Detect which cell encompasses the target text, then output its (x, y) center coordinate. 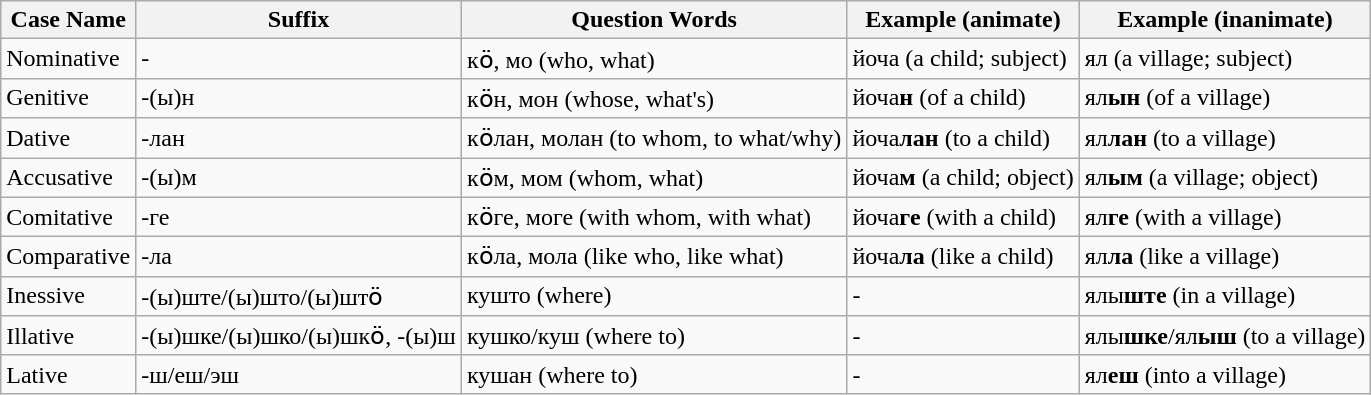
Suffix (299, 20)
-ш/еш/эш (299, 374)
Example (inanimate) (1225, 20)
йочалан (to a child) (963, 138)
ялышке/ялыш (to a village) (1225, 336)
ялге (with a village) (1225, 217)
йочаге (with a child) (963, 217)
кушан (where to) (654, 374)
Comitative (68, 217)
ялыште (in a village) (1225, 296)
кушко/куш (where to) (654, 336)
Dative (68, 138)
йочан (of a child) (963, 98)
Inessive (68, 296)
-лан (299, 138)
яллан (to a village) (1225, 138)
кушто (where) (654, 296)
кӧн, мон (whose, what's) (654, 98)
-(ы)шке/(ы)шко/(ы)шкӧ, -(ы)ш (299, 336)
кӧ, мо (who, what) (654, 59)
Lative (68, 374)
Question Words (654, 20)
ялым (a village; object) (1225, 178)
Illative (68, 336)
-(ы)н (299, 98)
кӧге, моге (with whom, with what) (654, 217)
йоча (a child; subject) (963, 59)
ялеш (into a village) (1225, 374)
кӧлан, молан (to whom, to what/why) (654, 138)
-ге (299, 217)
кӧла, мола (like who, like what) (654, 257)
йочала (like a child) (963, 257)
йочам (a child; object) (963, 178)
Genitive (68, 98)
ялын (of a village) (1225, 98)
Accusative (68, 178)
ял (a village; subject) (1225, 59)
ялла (like a village) (1225, 257)
-(ы)м (299, 178)
кӧм, мом (whom, what) (654, 178)
Nominative (68, 59)
Example (animate) (963, 20)
-(ы)ште/(ы)што/(ы)штӧ (299, 296)
Comparative (68, 257)
-ла (299, 257)
Case Name (68, 20)
